Output the (X, Y) coordinate of the center of the cell containing the given text.  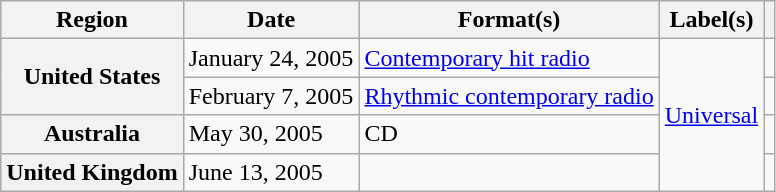
May 30, 2005 (271, 134)
Rhythmic contemporary radio (509, 96)
January 24, 2005 (271, 58)
Region (92, 20)
June 13, 2005 (271, 172)
Format(s) (509, 20)
February 7, 2005 (271, 96)
Label(s) (711, 20)
Contemporary hit radio (509, 58)
United States (92, 77)
Universal (711, 115)
Date (271, 20)
Australia (92, 134)
CD (509, 134)
United Kingdom (92, 172)
